Output the (x, y) coordinate of the center of the cell containing the given text.  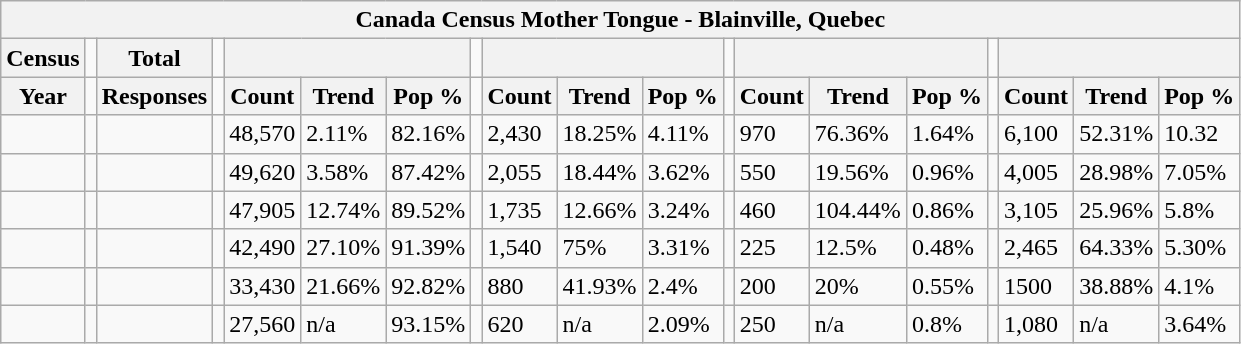
Responses (154, 96)
460 (772, 210)
75% (600, 248)
2.09% (682, 324)
27.10% (344, 248)
880 (520, 286)
1.64% (946, 134)
92.82% (428, 286)
1500 (1036, 286)
970 (772, 134)
10.32 (1200, 134)
38.88% (1116, 286)
3,105 (1036, 210)
6,100 (1036, 134)
48,570 (262, 134)
33,430 (262, 286)
93.15% (428, 324)
25.96% (1116, 210)
91.39% (428, 248)
0.55% (946, 286)
0.86% (946, 210)
104.44% (858, 210)
2,465 (1036, 248)
Year (43, 96)
21.66% (344, 286)
225 (772, 248)
42,490 (262, 248)
12.74% (344, 210)
Total (154, 58)
3.31% (682, 248)
250 (772, 324)
4.1% (1200, 286)
Census (43, 58)
3.24% (682, 210)
4,005 (1036, 172)
28.98% (1116, 172)
89.52% (428, 210)
18.44% (600, 172)
550 (772, 172)
27,560 (262, 324)
18.25% (600, 134)
4.11% (682, 134)
12.5% (858, 248)
0.48% (946, 248)
49,620 (262, 172)
87.42% (428, 172)
2,055 (520, 172)
1,735 (520, 210)
3.64% (1200, 324)
2.4% (682, 286)
20% (858, 286)
76.36% (858, 134)
7.05% (1200, 172)
47,905 (262, 210)
12.66% (600, 210)
64.33% (1116, 248)
2,430 (520, 134)
3.58% (344, 172)
1,540 (520, 248)
52.31% (1116, 134)
620 (520, 324)
2.11% (344, 134)
Canada Census Mother Tongue - Blainville, Quebec (620, 20)
200 (772, 286)
19.56% (858, 172)
3.62% (682, 172)
82.16% (428, 134)
1,080 (1036, 324)
0.8% (946, 324)
0.96% (946, 172)
5.30% (1200, 248)
41.93% (600, 286)
5.8% (1200, 210)
